Capture the cell that displays the provided text and extract its (X, Y) central coordinate. 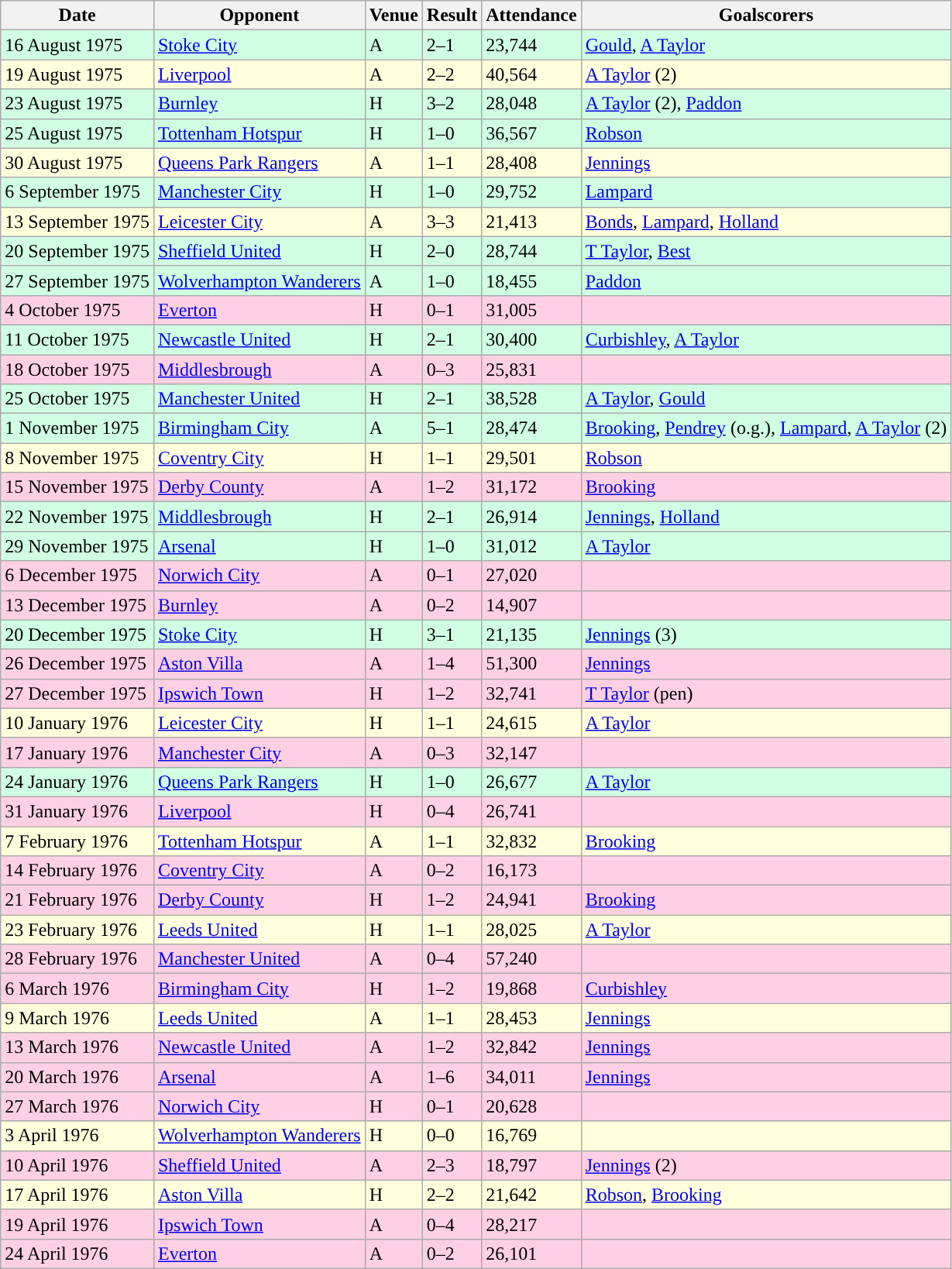
Curbishley (766, 989)
24,941 (531, 900)
26 December 1975 (77, 664)
13 September 1975 (77, 222)
21,135 (531, 634)
4 October 1975 (77, 310)
32,147 (531, 752)
20 March 1976 (77, 1077)
Lampard (766, 192)
Jennings (2) (766, 1165)
21,413 (531, 222)
2–3 (452, 1165)
30 August 1975 (77, 163)
Result (452, 15)
A Taylor (2), Paddon (766, 104)
28,217 (531, 1224)
1–6 (452, 1077)
Opponent (259, 15)
51,300 (531, 664)
31,172 (531, 487)
32,741 (531, 693)
28,048 (531, 104)
19,868 (531, 989)
5–1 (452, 428)
25 October 1975 (77, 399)
28 February 1976 (77, 959)
20 December 1975 (77, 634)
20,628 (531, 1106)
19 April 1976 (77, 1224)
18,455 (531, 280)
14 February 1976 (77, 871)
24 January 1976 (77, 782)
34,011 (531, 1077)
26,741 (531, 811)
28,474 (531, 428)
6 December 1975 (77, 576)
36,567 (531, 133)
Goalscorers (766, 15)
13 December 1975 (77, 605)
18,797 (531, 1165)
Gould, A Taylor (766, 45)
57,240 (531, 959)
16 August 1975 (77, 45)
32,832 (531, 841)
6 March 1976 (77, 989)
22 November 1975 (77, 517)
18 October 1975 (77, 370)
3–1 (452, 634)
29,752 (531, 192)
27 March 1976 (77, 1106)
23 August 1975 (77, 104)
Bonds, Lampard, Holland (766, 222)
10 April 1976 (77, 1165)
1 November 1975 (77, 428)
Robson, Brooking (766, 1195)
T Taylor, Best (766, 251)
16,769 (531, 1136)
A Taylor (2) (766, 74)
Venue (394, 15)
9 March 1976 (77, 1018)
28,025 (531, 930)
20 September 1975 (77, 251)
29,501 (531, 458)
30,400 (531, 339)
24 April 1976 (77, 1254)
31,005 (531, 310)
3 April 1976 (77, 1136)
2–0 (452, 251)
31,012 (531, 546)
6 September 1975 (77, 192)
23 February 1976 (77, 930)
17 January 1976 (77, 752)
24,615 (531, 723)
A Taylor, Gould (766, 399)
Date (77, 15)
25 August 1975 (77, 133)
23,744 (531, 45)
1–4 (452, 664)
3–3 (452, 222)
29 November 1975 (77, 546)
28,453 (531, 1018)
Attendance (531, 15)
26,914 (531, 517)
15 November 1975 (77, 487)
Jennings, Holland (766, 517)
21,642 (531, 1195)
19 August 1975 (77, 74)
28,744 (531, 251)
Curbishley, A Taylor (766, 339)
26,101 (531, 1254)
Jennings (3) (766, 634)
38,528 (531, 399)
3–2 (452, 104)
0–0 (452, 1136)
13 March 1976 (77, 1047)
7 February 1976 (77, 841)
27 September 1975 (77, 280)
T Taylor (pen) (766, 693)
32,842 (531, 1047)
11 October 1975 (77, 339)
21 February 1976 (77, 900)
17 April 1976 (77, 1195)
40,564 (531, 74)
28,408 (531, 163)
14,907 (531, 605)
Brooking, Pendrey (o.g.), Lampard, A Taylor (2) (766, 428)
8 November 1975 (77, 458)
16,173 (531, 871)
26,677 (531, 782)
27,020 (531, 576)
31 January 1976 (77, 811)
10 January 1976 (77, 723)
27 December 1975 (77, 693)
Paddon (766, 280)
25,831 (531, 370)
